Search for the cell housing the specified text and yield its (X, Y) center coordinate. 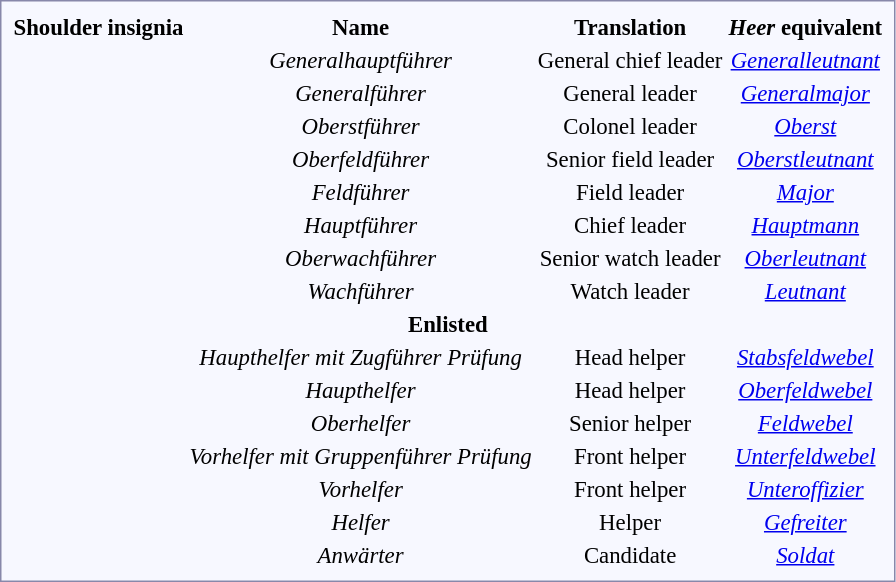
Candidate (630, 555)
Vorhelfer mit Gruppenführer Prüfung (360, 456)
Helper (630, 522)
Shoulder insignia (98, 27)
Oberwachführer (360, 258)
Feldwebel (806, 423)
Chief leader (630, 225)
Generalleutnant (806, 60)
Oberfeldführer (360, 159)
Name (360, 27)
Translation (630, 27)
Heer equivalent (806, 27)
Soldat (806, 555)
Oberfeldwebel (806, 390)
Vorhelfer (360, 489)
Senior helper (630, 423)
Unterfeldwebel (806, 456)
Hauptmann (806, 225)
Generalführer (360, 93)
Field leader (630, 192)
Anwärter (360, 555)
Oberstleutnant (806, 159)
Gefreiter (806, 522)
Unteroffizier (806, 489)
Haupthelfer (360, 390)
Haupthelfer mit Zugführer Prüfung (360, 357)
Generalmajor (806, 93)
Feldführer (360, 192)
Wachführer (360, 291)
Watch leader (630, 291)
Helfer (360, 522)
General leader (630, 93)
Colonel leader (630, 126)
Oberst (806, 126)
Generalhauptführer (360, 60)
Senior watch leader (630, 258)
Oberhelfer (360, 423)
Leutnant (806, 291)
General chief leader (630, 60)
Oberleutnant (806, 258)
Oberstführer (360, 126)
Stabsfeldwebel (806, 357)
Senior field leader (630, 159)
Enlisted (448, 324)
Hauptführer (360, 225)
Major (806, 192)
